Locate the cell with the specified text and output its (x, y) center coordinate. 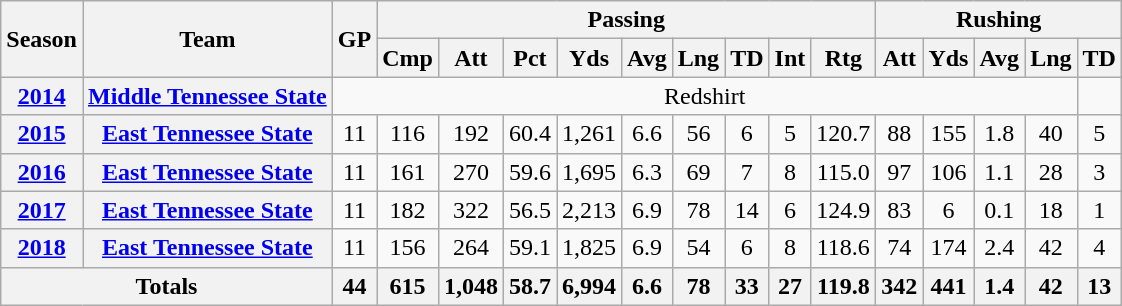
59.1 (530, 248)
56.5 (530, 210)
Rtg (844, 58)
2015 (42, 134)
Team (207, 39)
60.4 (530, 134)
Totals (167, 286)
58.7 (530, 286)
192 (470, 134)
156 (408, 248)
2.4 (1000, 248)
1,048 (470, 286)
Int (790, 58)
1,695 (588, 172)
120.7 (844, 134)
1.8 (1000, 134)
2,213 (588, 210)
28 (1051, 172)
14 (747, 210)
615 (408, 286)
74 (900, 248)
3 (1099, 172)
2016 (42, 172)
2014 (42, 96)
4 (1099, 248)
2018 (42, 248)
59.6 (530, 172)
18 (1051, 210)
0.1 (1000, 210)
Middle Tennessee State (207, 96)
174 (948, 248)
6.3 (648, 172)
116 (408, 134)
27 (790, 286)
Season (42, 39)
7 (747, 172)
322 (470, 210)
Rushing (999, 20)
83 (900, 210)
69 (698, 172)
Redshirt (704, 96)
118.6 (844, 248)
2017 (42, 210)
155 (948, 134)
441 (948, 286)
106 (948, 172)
115.0 (844, 172)
Cmp (408, 58)
13 (1099, 286)
119.8 (844, 286)
342 (900, 286)
54 (698, 248)
1.4 (1000, 286)
124.9 (844, 210)
97 (900, 172)
GP (354, 39)
1.1 (1000, 172)
Pct (530, 58)
1 (1099, 210)
1,825 (588, 248)
161 (408, 172)
33 (747, 286)
40 (1051, 134)
44 (354, 286)
182 (408, 210)
88 (900, 134)
264 (470, 248)
56 (698, 134)
6,994 (588, 286)
1,261 (588, 134)
270 (470, 172)
Passing (626, 20)
